Output the (X, Y) coordinate of the center of the cell containing the given text.  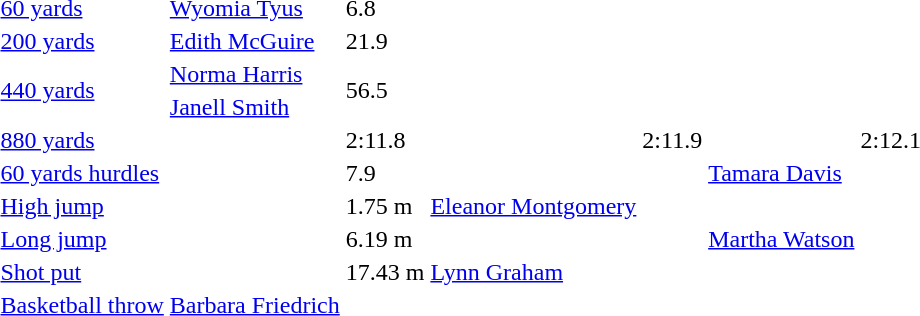
1.75 m (385, 206)
Edith McGuire (254, 41)
56.5 (385, 90)
2:11.8 (385, 140)
Eleanor Montgomery (534, 206)
Janell Smith (254, 107)
2:11.9 (672, 140)
7.9 (385, 173)
Lynn Graham (534, 272)
Martha Watson (782, 239)
17.43 m (385, 272)
Norma Harris (254, 74)
Tamara Davis (782, 173)
6.19 m (385, 239)
21.9 (385, 41)
